Return the [X, Y] coordinate for the center point of the cell that contains the specified text.  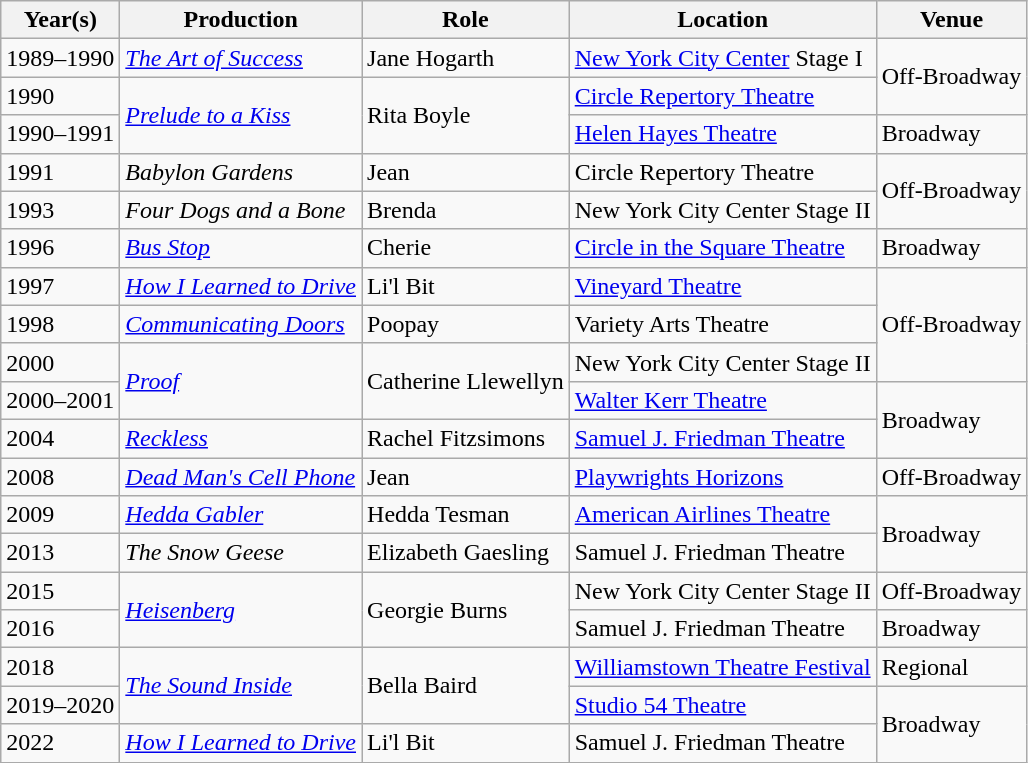
2019–2020 [60, 705]
Playwrights Horizons [722, 477]
1991 [60, 172]
Brenda [466, 210]
Rachel Fitzsimons [466, 438]
Hedda Gabler [241, 515]
New York City Center Stage I [722, 58]
Vineyard Theatre [722, 286]
Rita Boyle [466, 115]
1996 [60, 248]
2022 [60, 743]
Proof [241, 381]
1997 [60, 286]
Four Dogs and a Bone [241, 210]
2013 [60, 553]
Prelude to a Kiss [241, 115]
Helen Hayes Theatre [722, 134]
Cherie [466, 248]
Poopay [466, 324]
Circle in the Square Theatre [722, 248]
The Art of Success [241, 58]
2018 [60, 667]
Georgie Burns [466, 610]
The Sound Inside [241, 686]
Bus Stop [241, 248]
Dead Man's Cell Phone [241, 477]
1993 [60, 210]
Jane Hogarth [466, 58]
Walter Kerr Theatre [722, 400]
Bella Baird [466, 686]
2008 [60, 477]
2016 [60, 629]
Babylon Gardens [241, 172]
2000–2001 [60, 400]
Variety Arts Theatre [722, 324]
Catherine Llewellyn [466, 381]
Elizabeth Gaesling [466, 553]
1989–1990 [60, 58]
Role [466, 20]
2004 [60, 438]
1990–1991 [60, 134]
Venue [952, 20]
Williamstown Theatre Festival [722, 667]
Production [241, 20]
Hedda Tesman [466, 515]
1998 [60, 324]
Location [722, 20]
1990 [60, 96]
Heisenberg [241, 610]
The Snow Geese [241, 553]
American Airlines Theatre [722, 515]
2000 [60, 362]
Reckless [241, 438]
Communicating Doors [241, 324]
2015 [60, 591]
Year(s) [60, 20]
Regional [952, 667]
Studio 54 Theatre [722, 705]
2009 [60, 515]
